Provide the [X, Y] coordinate of the cell's center where the given text is located.  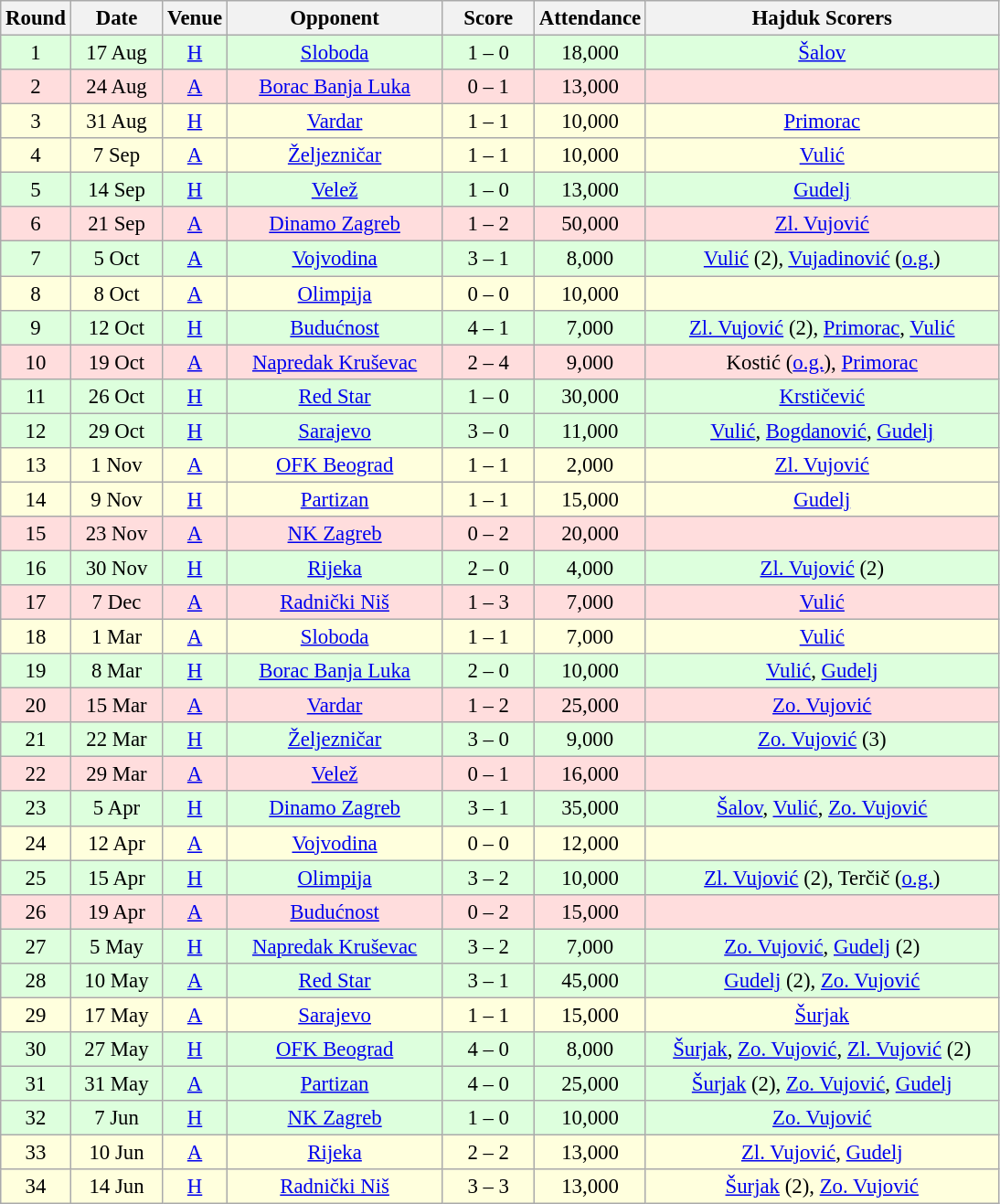
50,000 [590, 224]
2 – 2 [488, 1153]
21 [36, 740]
21 Sep [117, 224]
Zl. Vujović (2), Primorac, Vulić [822, 327]
28 [36, 981]
Šalov, Vulić, Zo. Vujović [822, 809]
Zl. Vujović (2) [822, 568]
17 [36, 602]
1 Mar [117, 637]
5 Oct [117, 259]
34 [36, 1187]
29 Oct [117, 431]
22 [36, 774]
7 Dec [117, 602]
Šalov [822, 53]
13 [36, 465]
23 Nov [117, 534]
32 [36, 1118]
14 Sep [117, 190]
4,000 [590, 568]
5 [36, 190]
Zl. Vujović, Gudelj [822, 1153]
35,000 [590, 809]
31 Aug [117, 122]
7 Sep [117, 155]
Round [36, 18]
5 Apr [117, 809]
23 [36, 809]
9 Nov [117, 499]
30 Nov [117, 568]
Zo. Vujović, Gudelj (2) [822, 946]
Hajduk Scorers [822, 18]
9 [36, 327]
24 Aug [117, 87]
25 [36, 878]
14 [36, 499]
19 [36, 671]
Opponent [335, 18]
Venue [196, 18]
12 Oct [117, 327]
Kostić (o.g.), Primorac [822, 362]
8 Oct [117, 293]
1 [36, 53]
17 May [117, 1015]
12 [36, 431]
Zl. Vujović (2), Terčič (o.g.) [822, 878]
5 May [117, 946]
45,000 [590, 981]
3 [36, 122]
16,000 [590, 774]
2 – 4 [488, 362]
10 Jun [117, 1153]
2,000 [590, 465]
33 [36, 1153]
30,000 [590, 396]
26 [36, 911]
4 [36, 155]
2 [36, 87]
Attendance [590, 18]
20,000 [590, 534]
3 – 3 [488, 1187]
10 [36, 362]
12,000 [590, 843]
Šurjak (2), Zo. Vujović, Gudelj [822, 1083]
31 [36, 1083]
7 [36, 259]
Primorac [822, 122]
16 [36, 568]
29 Mar [117, 774]
4 – 1 [488, 327]
11,000 [590, 431]
22 Mar [117, 740]
Krstičević [822, 396]
Zo. Vujović (3) [822, 740]
15 Mar [117, 706]
8 [36, 293]
24 [36, 843]
1 Nov [117, 465]
31 May [117, 1083]
Šurjak, Zo. Vujović, Zl. Vujović (2) [822, 1050]
20 [36, 706]
30 [36, 1050]
Score [488, 18]
8 Mar [117, 671]
Šurjak [822, 1015]
17 Aug [117, 53]
Date [117, 18]
26 Oct [117, 396]
14 Jun [117, 1187]
12 Apr [117, 843]
15 Apr [117, 878]
27 [36, 946]
Vulić, Gudelj [822, 671]
11 [36, 396]
18,000 [590, 53]
18 [36, 637]
19 Apr [117, 911]
6 [36, 224]
Vulić, Bogdanović, Gudelj [822, 431]
Gudelj (2), Zo. Vujović [822, 981]
1 – 3 [488, 602]
7 Jun [117, 1118]
Šurjak (2), Zo. Vujović [822, 1187]
15 [36, 534]
27 May [117, 1050]
Vulić (2), Vujadinović (o.g.) [822, 259]
19 Oct [117, 362]
29 [36, 1015]
10 May [117, 981]
